Determine the [X, Y] coordinate at the center of the cell enclosing the given text.  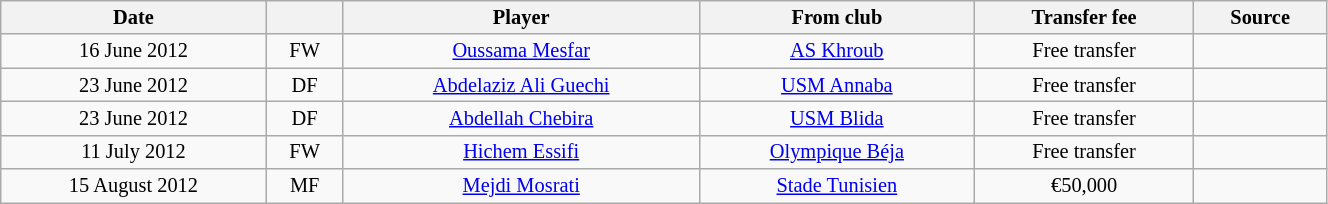
Abdellah Chebira [521, 118]
Transfer fee [1084, 17]
11 July 2012 [134, 152]
€50,000 [1084, 186]
From club [836, 17]
Source [1260, 17]
Olympique Béja [836, 152]
Stade Tunisien [836, 186]
USM Blida [836, 118]
Abdelaziz Ali Guechi [521, 85]
AS Khroub [836, 51]
15 August 2012 [134, 186]
MF [304, 186]
Date [134, 17]
Oussama Mesfar [521, 51]
USM Annaba [836, 85]
16 June 2012 [134, 51]
Mejdi Mosrati [521, 186]
Hichem Essifi [521, 152]
Player [521, 17]
